Determine the (x, y) coordinate at the center of the cell enclosing the given text.  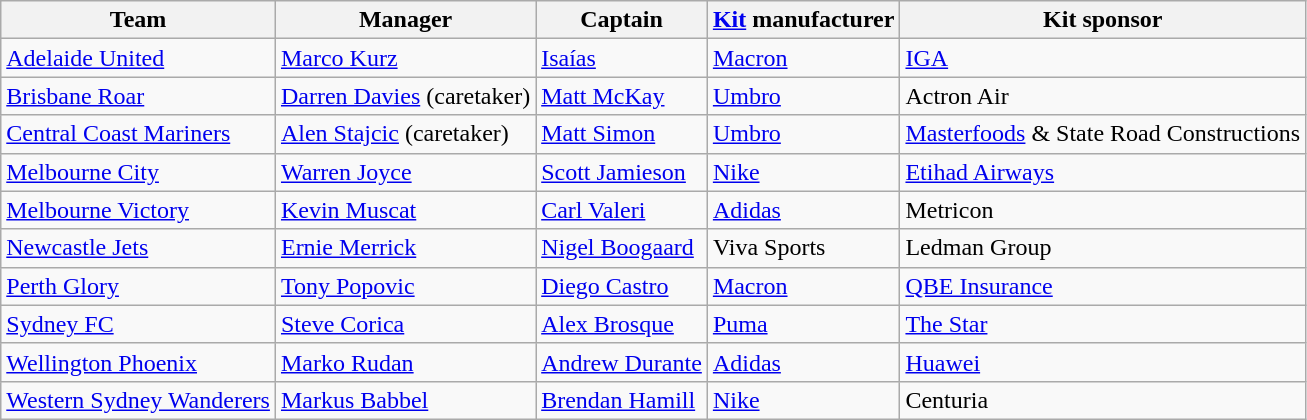
Adelaide United (138, 58)
Marko Rudan (405, 362)
Matt McKay (622, 96)
Newcastle Jets (138, 248)
Marco Kurz (405, 58)
Isaías (622, 58)
Viva Sports (804, 248)
Melbourne Victory (138, 210)
Tony Popovic (405, 286)
Ernie Merrick (405, 248)
Matt Simon (622, 134)
Ledman Group (1103, 248)
Metricon (1103, 210)
Diego Castro (622, 286)
Wellington Phoenix (138, 362)
Team (138, 20)
Melbourne City (138, 172)
Etihad Airways (1103, 172)
Andrew Durante (622, 362)
Manager (405, 20)
Alen Stajcic (caretaker) (405, 134)
Perth Glory (138, 286)
Kit manufacturer (804, 20)
Markus Babbel (405, 400)
Huawei (1103, 362)
Actron Air (1103, 96)
Kevin Muscat (405, 210)
Central Coast Mariners (138, 134)
Warren Joyce (405, 172)
Sydney FC (138, 324)
Western Sydney Wanderers (138, 400)
Steve Corica (405, 324)
Scott Jamieson (622, 172)
Darren Davies (caretaker) (405, 96)
Masterfoods & State Road Constructions (1103, 134)
The Star (1103, 324)
IGA (1103, 58)
Kit sponsor (1103, 20)
Nigel Boogaard (622, 248)
Brisbane Roar (138, 96)
QBE Insurance (1103, 286)
Alex Brosque (622, 324)
Brendan Hamill (622, 400)
Centuria (1103, 400)
Captain (622, 20)
Puma (804, 324)
Carl Valeri (622, 210)
